Output the (x, y) coordinate of the center of the cell containing the given text.  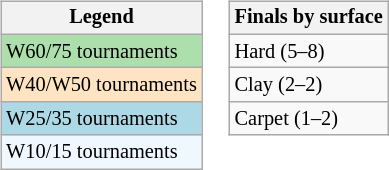
Hard (5–8) (309, 51)
Finals by surface (309, 18)
W60/75 tournaments (102, 51)
Carpet (1–2) (309, 119)
W10/15 tournaments (102, 152)
Legend (102, 18)
Clay (2–2) (309, 85)
W25/35 tournaments (102, 119)
W40/W50 tournaments (102, 85)
